Return [x, y] of the center of cell containing provided text 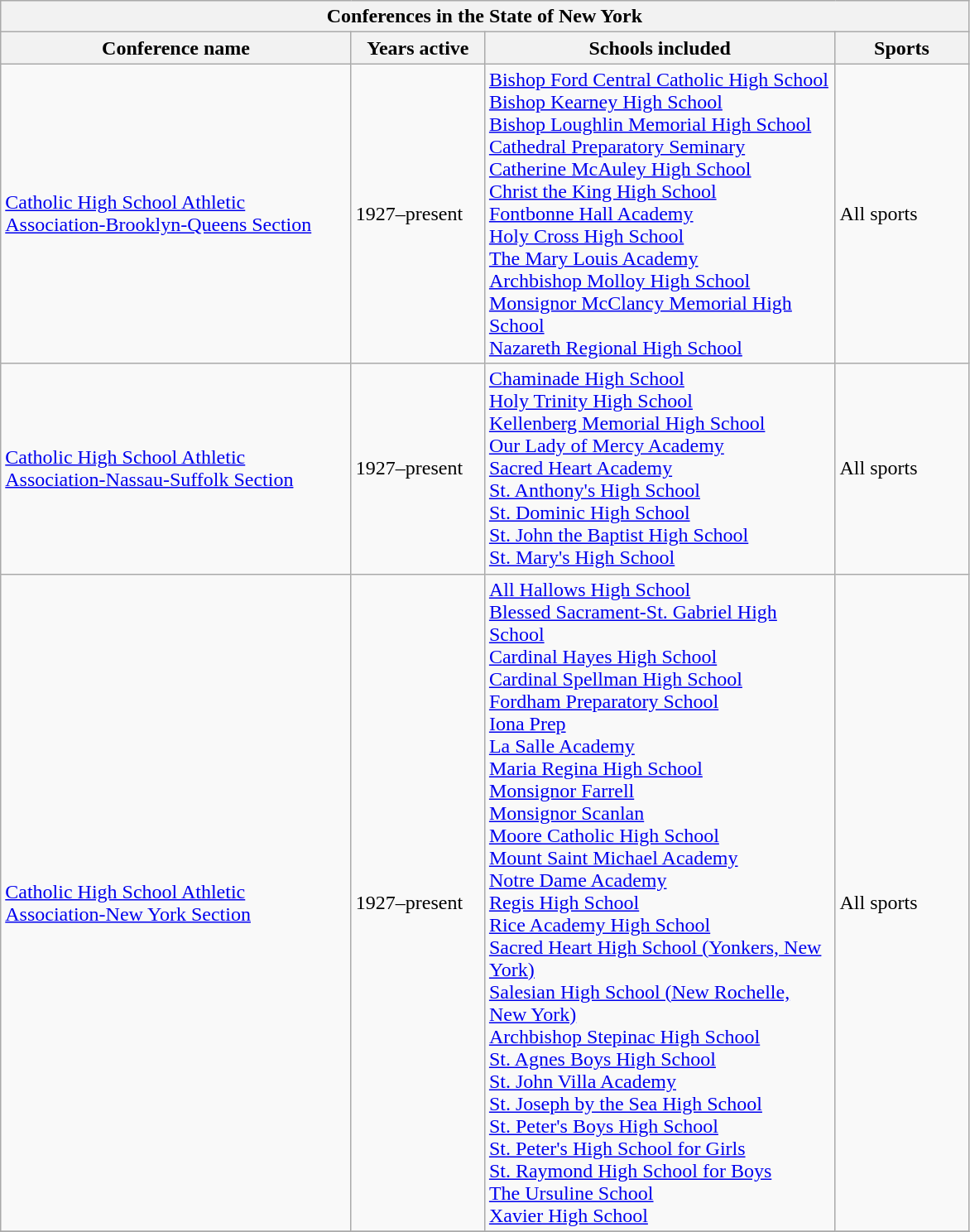
Conference name [176, 48]
Schools included [660, 48]
Conferences in the State of New York [485, 17]
Years active [417, 48]
Catholic High School Athletic Association-Nassau-Suffolk Section [176, 469]
Catholic High School Athletic Association-New York Section [176, 902]
Catholic High School Athletic Association-Brooklyn-Queens Section [176, 214]
Sports [902, 48]
